Locate the cell with the specified text and output its [x, y] center coordinate. 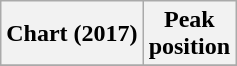
Peak position [189, 34]
Chart (2017) [72, 34]
